Detect which cell encompasses the target text, then output its [X, Y] center coordinate. 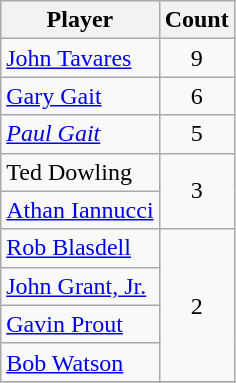
5 [196, 134]
Athan Iannucci [80, 210]
Count [196, 20]
Rob Blasdell [80, 248]
Gavin Prout [80, 324]
Ted Dowling [80, 172]
9 [196, 58]
2 [196, 305]
John Tavares [80, 58]
Bob Watson [80, 362]
Paul Gait [80, 134]
3 [196, 191]
6 [196, 96]
Gary Gait [80, 96]
Player [80, 20]
John Grant, Jr. [80, 286]
